Provide the (X, Y) coordinate of the cell's center where the given text is located.  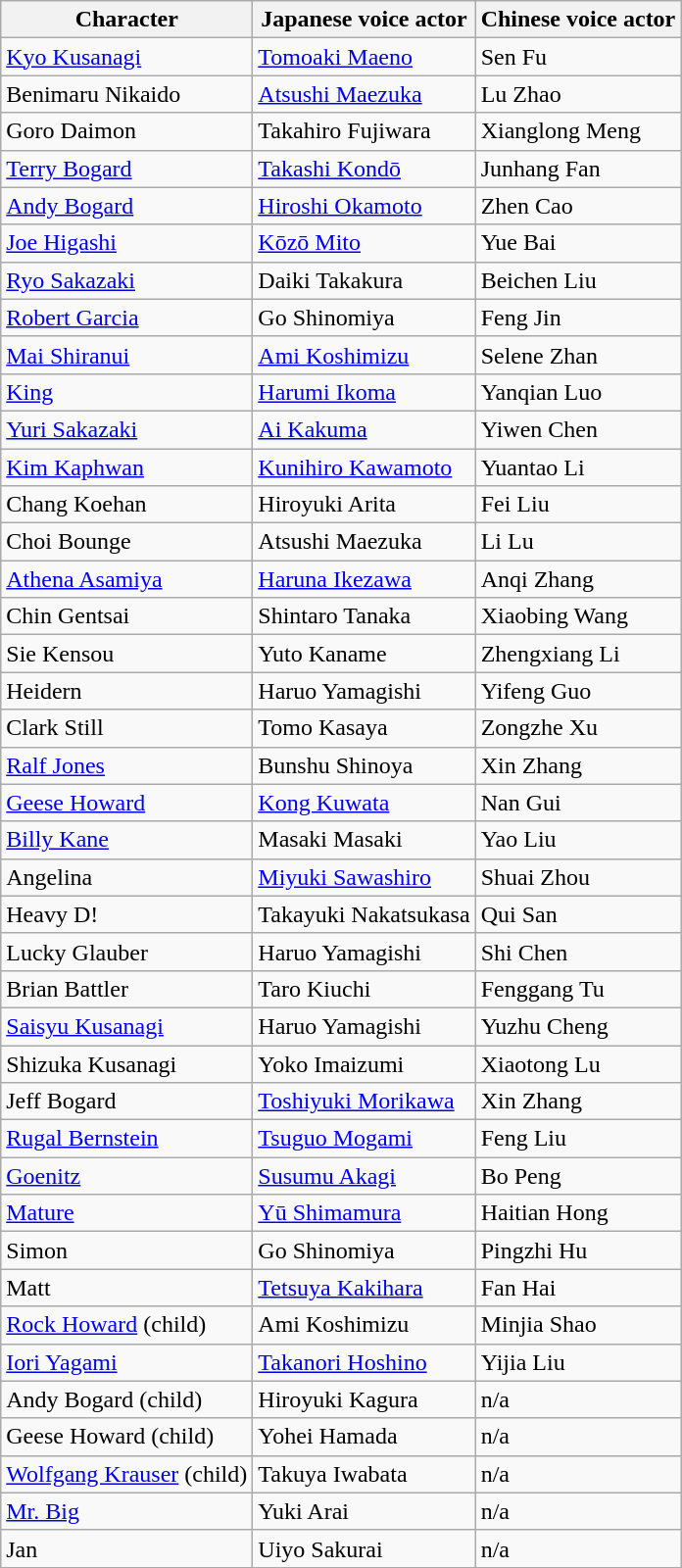
Chinese voice actor (578, 20)
Tetsuya Kakihara (365, 1288)
Qui San (578, 914)
Iori Yagami (127, 1362)
Terry Bogard (127, 169)
Jeff Bogard (127, 1102)
Harumi Ikoma (365, 392)
Tsuguo Mogami (365, 1139)
Kōzō Mito (365, 243)
Goenitz (127, 1176)
Hiroshi Okamoto (365, 206)
Xianglong Meng (578, 131)
Yuto Kaname (365, 654)
Shuai Zhou (578, 877)
Selene Zhan (578, 355)
Brian Battler (127, 989)
Heidern (127, 691)
Kunihiro Kawamoto (365, 467)
Japanese voice actor (365, 20)
Yohei Hamada (365, 1437)
Tomoaki Maeno (365, 57)
Minjia Shao (578, 1325)
King (127, 392)
Shi Chen (578, 952)
Yijia Liu (578, 1362)
Mature (127, 1213)
Angelina (127, 877)
Xiaotong Lu (578, 1063)
Yiwen Chen (578, 429)
Haitian Hong (578, 1213)
Ai Kakuma (365, 429)
Simon (127, 1250)
Feng Jin (578, 318)
Mr. Big (127, 1511)
Goro Daimon (127, 131)
Rugal Bernstein (127, 1139)
Yao Liu (578, 840)
Yifeng Guo (578, 691)
Daiki Takakura (365, 280)
Hiroyuki Kagura (365, 1399)
Fei Liu (578, 505)
Sie Kensou (127, 654)
Zhen Cao (578, 206)
Pingzhi Hu (578, 1250)
Kim Kaphwan (127, 467)
Mai Shiranui (127, 355)
Andy Bogard (127, 206)
Miyuki Sawashiro (365, 877)
Choi Bounge (127, 542)
Nan Gui (578, 803)
Beichen Liu (578, 280)
Fenggang Tu (578, 989)
Matt (127, 1288)
Yanqian Luo (578, 392)
Lu Zhao (578, 94)
Kong Kuwata (365, 803)
Ryo Sakazaki (127, 280)
Takanori Hoshino (365, 1362)
Clark Still (127, 728)
Yuki Arai (365, 1511)
Sen Fu (578, 57)
Takuya Iwabata (365, 1474)
Heavy D! (127, 914)
Toshiyuki Morikawa (365, 1102)
Bo Peng (578, 1176)
Wolfgang Krauser (child) (127, 1474)
Jan (127, 1548)
Chin Gentsai (127, 616)
Haruna Ikezawa (365, 579)
Li Lu (578, 542)
Xiaobing Wang (578, 616)
Zhengxiang Li (578, 654)
Feng Liu (578, 1139)
Character (127, 20)
Athena Asamiya (127, 579)
Geese Howard (child) (127, 1437)
Fan Hai (578, 1288)
Hiroyuki Arita (365, 505)
Geese Howard (127, 803)
Yuri Sakazaki (127, 429)
Takashi Kondō (365, 169)
Yue Bai (578, 243)
Ralf Jones (127, 765)
Yuzhu Cheng (578, 1026)
Junhang Fan (578, 169)
Taro Kiuchi (365, 989)
Lucky Glauber (127, 952)
Shintaro Tanaka (365, 616)
Yoko Imaizumi (365, 1063)
Joe Higashi (127, 243)
Takayuki Nakatsukasa (365, 914)
Benimaru Nikaido (127, 94)
Yuantao Li (578, 467)
Chang Koehan (127, 505)
Susumu Akagi (365, 1176)
Zongzhe Xu (578, 728)
Bunshu Shinoya (365, 765)
Uiyo Sakurai (365, 1548)
Andy Bogard (child) (127, 1399)
Tomo Kasaya (365, 728)
Yū Shimamura (365, 1213)
Shizuka Kusanagi (127, 1063)
Rock Howard (child) (127, 1325)
Robert Garcia (127, 318)
Billy Kane (127, 840)
Kyo Kusanagi (127, 57)
Saisyu Kusanagi (127, 1026)
Takahiro Fujiwara (365, 131)
Anqi Zhang (578, 579)
Masaki Masaki (365, 840)
